Determine the [x, y] coordinate at the center of the cell enclosing the given text.  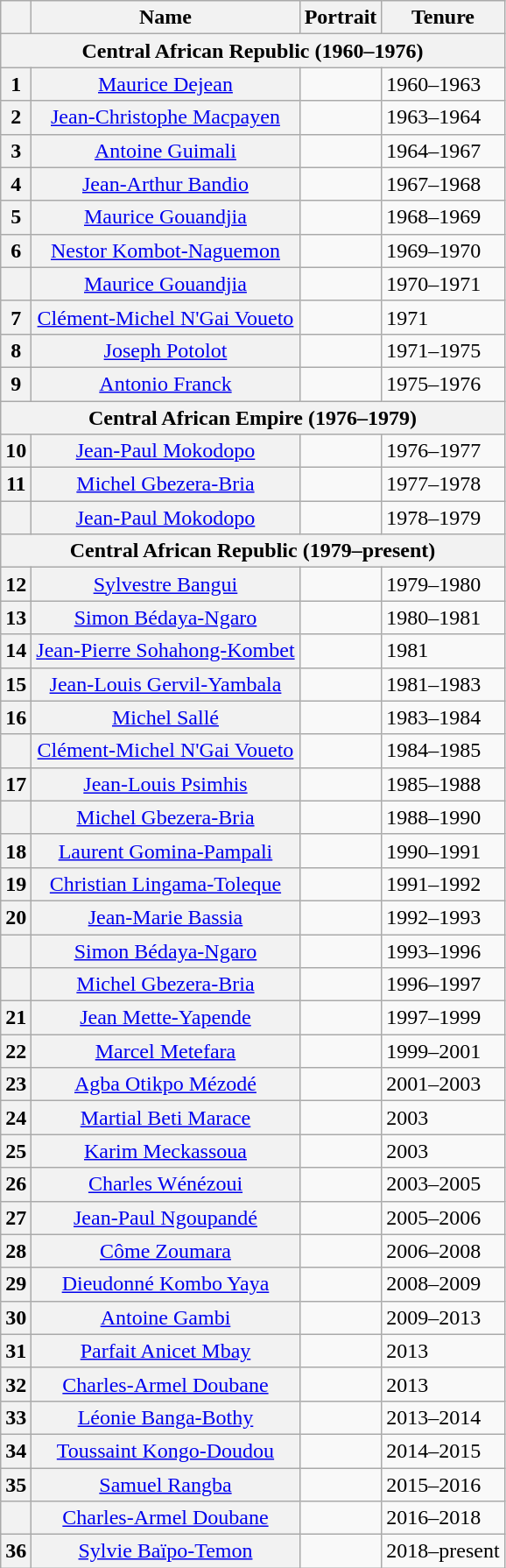
Central African Republic (1979–present) [252, 551]
32 [16, 1384]
1967–1968 [443, 184]
14 [16, 651]
Jean-Arthur Bandio [165, 184]
Jean Mette-Yapende [165, 1018]
2014–2015 [443, 1451]
19 [16, 884]
Nestor Kombot-Naguemon [165, 251]
Karim Meckassoua [165, 1151]
1978–1979 [443, 518]
1976–1977 [443, 451]
2003–2005 [443, 1184]
Central African Republic (1960–1976) [252, 51]
Martial Beti Marace [165, 1118]
1993–1996 [443, 950]
2008–2009 [443, 1284]
7 [16, 317]
36 [16, 1551]
Central African Empire (1976–1979) [252, 418]
Jean-Pierre Sohahong-Kombet [165, 651]
Portrait [341, 18]
1997–1999 [443, 1018]
Léonie Banga-Bothy [165, 1417]
Jean-Paul Ngoupandé [165, 1218]
1996–1997 [443, 985]
23 [16, 1084]
31 [16, 1351]
2015–2016 [443, 1485]
Toussaint Kongo-Doudou [165, 1451]
Jean-Christophe Macpayen [165, 117]
24 [16, 1118]
2013–2014 [443, 1417]
1980–1981 [443, 618]
8 [16, 350]
Tenure [443, 18]
Dieudonné Kombo Yaya [165, 1284]
11 [16, 484]
1992–1993 [443, 917]
1975–1976 [443, 384]
2 [16, 117]
27 [16, 1218]
1971 [443, 317]
Sylvestre Bangui [165, 584]
1960–1963 [443, 84]
17 [16, 784]
1970–1971 [443, 284]
28 [16, 1251]
1988–1990 [443, 817]
4 [16, 184]
9 [16, 384]
33 [16, 1417]
Côme Zoumara [165, 1251]
1964–1967 [443, 151]
Antoine Guimali [165, 151]
Christian Lingama-Toleque [165, 884]
5 [16, 217]
12 [16, 584]
1977–1978 [443, 484]
3 [16, 151]
1 [16, 84]
1981–1983 [443, 684]
Jean-Marie Bassia [165, 917]
2005–2006 [443, 1218]
2006–2008 [443, 1251]
1984–1985 [443, 751]
2018–present [443, 1551]
2009–2013 [443, 1317]
2016–2018 [443, 1518]
Parfait Anicet Mbay [165, 1351]
1971–1975 [443, 350]
1985–1988 [443, 784]
Name [165, 18]
Jean-Louis Psimhis [165, 784]
1990–1991 [443, 851]
Jean-Louis Gervil-Yambala [165, 684]
34 [16, 1451]
18 [16, 851]
Joseph Potolot [165, 350]
Marcel Metefara [165, 1051]
6 [16, 251]
25 [16, 1151]
1979–1980 [443, 584]
Samuel Rangba [165, 1485]
16 [16, 717]
15 [16, 684]
Sylvie Baïpo-Temon [165, 1551]
1983–1984 [443, 717]
1963–1964 [443, 117]
22 [16, 1051]
Michel Sallé [165, 717]
Charles Wénézoui [165, 1184]
1981 [443, 651]
Antoine Gambi [165, 1317]
Agba Otikpo Mézodé [165, 1084]
1991–1992 [443, 884]
2001–2003 [443, 1084]
30 [16, 1317]
Maurice Dejean [165, 84]
1969–1970 [443, 251]
1968–1969 [443, 217]
1999–2001 [443, 1051]
13 [16, 618]
29 [16, 1284]
Antonio Franck [165, 384]
Laurent Gomina-Pampali [165, 851]
26 [16, 1184]
21 [16, 1018]
10 [16, 451]
20 [16, 917]
35 [16, 1485]
